Output the [X, Y] coordinate of the center of the cell containing the given text.  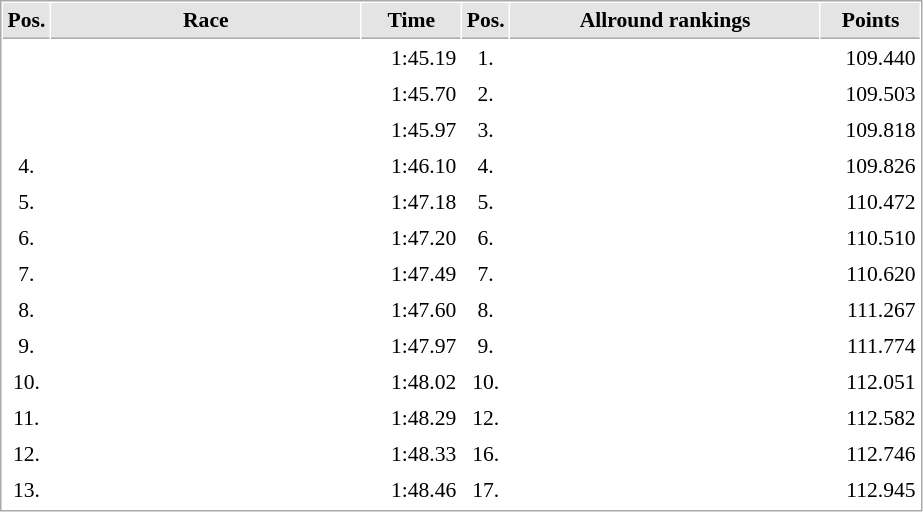
110.472 [870, 201]
1:47.97 [412, 345]
1:48.33 [412, 453]
111.774 [870, 345]
16. [486, 453]
110.510 [870, 237]
Time [412, 21]
1:45.97 [412, 129]
1:47.20 [412, 237]
11. [26, 417]
112.582 [870, 417]
1. [486, 57]
17. [486, 489]
Points [870, 21]
109.503 [870, 93]
112.945 [870, 489]
1:46.10 [412, 165]
109.818 [870, 129]
112.746 [870, 453]
1:45.19 [412, 57]
Allround rankings [666, 21]
112.051 [870, 381]
1:47.60 [412, 309]
1:47.49 [412, 273]
1:45.70 [412, 93]
3. [486, 129]
13. [26, 489]
109.826 [870, 165]
1:47.18 [412, 201]
1:48.46 [412, 489]
1:48.02 [412, 381]
Race [206, 21]
111.267 [870, 309]
2. [486, 93]
110.620 [870, 273]
109.440 [870, 57]
1:48.29 [412, 417]
